Locate the cell with the specified text and output its [X, Y] center coordinate. 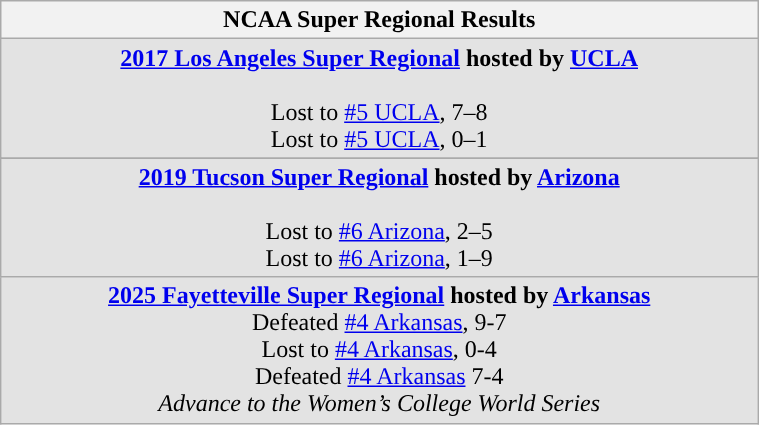
2019 Tucson Super Regional hosted by ArizonaLost to #6 Arizona, 2–5 Lost to #6 Arizona, 1–9 [380, 218]
NCAA Super Regional Results [380, 20]
2017 Los Angeles Super Regional hosted by UCLALost to #5 UCLA, 7–8 Lost to #5 UCLA, 0–1 [380, 98]
